Provide the [X, Y] coordinate of the cell's center where the given text is located.  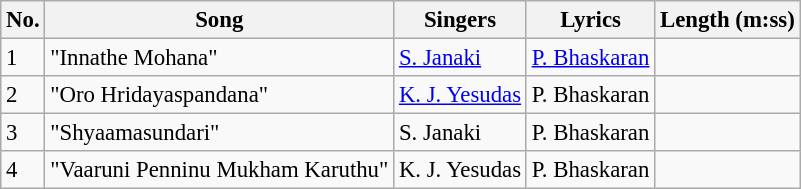
Lyrics [590, 20]
"Vaaruni Penninu Mukham Karuthu" [220, 170]
No. [23, 20]
Song [220, 20]
1 [23, 58]
3 [23, 133]
"Innathe Mohana" [220, 58]
4 [23, 170]
Length (m:ss) [728, 20]
Singers [460, 20]
"Shyaamasundari" [220, 133]
2 [23, 95]
"Oro Hridayaspandana" [220, 95]
